Return [X, Y] of the center of cell containing provided text 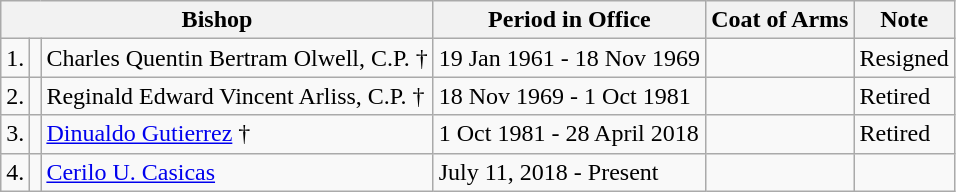
2. [16, 96]
Note [904, 20]
Resigned [904, 58]
Coat of Arms [780, 20]
Period in Office [569, 20]
4. [16, 172]
19 Jan 1961 - 18 Nov 1969 [569, 58]
July 11, 2018 - Present [569, 172]
1 Oct 1981 - 28 April 2018 [569, 134]
18 Nov 1969 - 1 Oct 1981 [569, 96]
1. [16, 58]
Cerilo U. Casicas [237, 172]
Reginald Edward Vincent Arliss, C.P. † [237, 96]
Charles Quentin Bertram Olwell, C.P. † [237, 58]
Bishop [217, 20]
3. [16, 134]
Dinualdo Gutierrez † [237, 134]
